Identify which cell holds the provided text, then report its (X, Y) central coordinate. 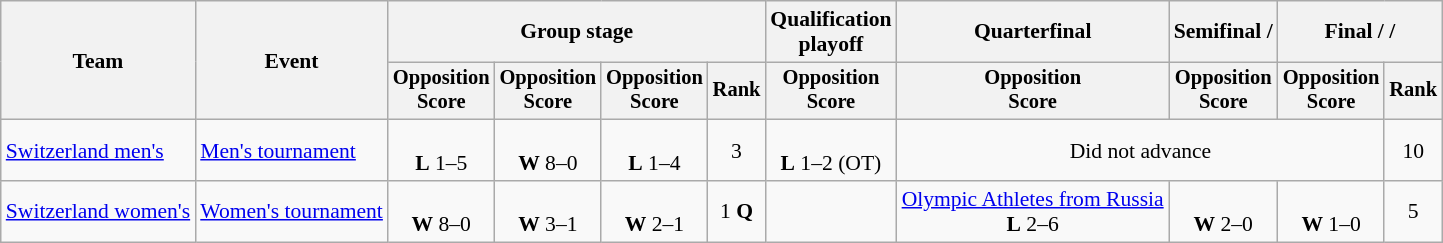
Olympic Athletes from Russia L 2–6 (1033, 212)
W 2–1 (654, 212)
1 Q (737, 212)
L 1–4 (654, 150)
3 (737, 150)
W 1–0 (1332, 212)
Event (292, 60)
Women's tournament (292, 212)
L 1–5 (442, 150)
10 (1413, 150)
Group stage (576, 32)
5 (1413, 212)
Final / / (1360, 32)
Men's tournament (292, 150)
Qualificationplayoff (830, 32)
Semifinal / (1224, 32)
Quarterfinal (1033, 32)
Switzerland women's (98, 212)
Team (98, 60)
W 3–1 (548, 212)
Did not advance (1141, 150)
L 1–2 (OT) (830, 150)
W 2–0 (1224, 212)
Switzerland men's (98, 150)
